Return the (X, Y) coordinate for the center point of the cell that contains the specified text.  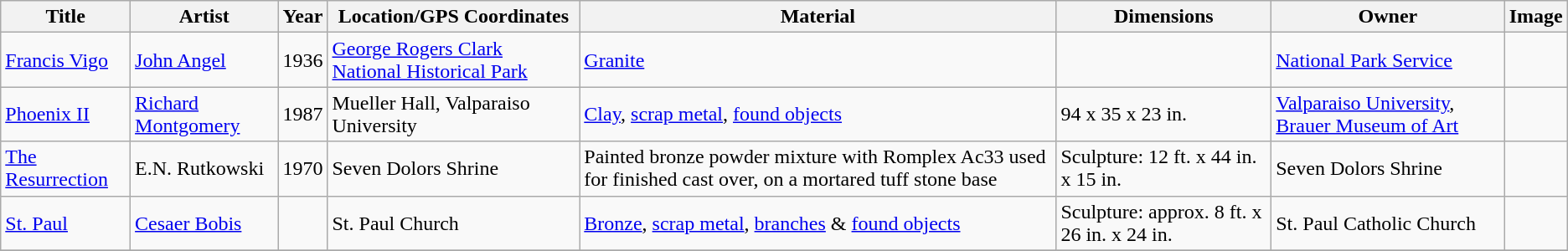
Location/GPS Coordinates (454, 17)
Richard Montgomery (204, 114)
George Rogers Clark National Historical Park (454, 60)
St. Paul (65, 223)
Dimensions (1164, 17)
Phoenix II (65, 114)
94 x 35 x 23 in. (1164, 114)
Image (1536, 17)
1987 (303, 114)
1970 (303, 169)
Mueller Hall, Valparaiso University (454, 114)
Title (65, 17)
Cesaer Bobis (204, 223)
Year (303, 17)
1936 (303, 60)
Owner (1388, 17)
St. Paul Church (454, 223)
Valparaiso University, Brauer Museum of Art (1388, 114)
E.N. Rutkowski (204, 169)
St. Paul Catholic Church (1388, 223)
Francis Vigo (65, 60)
Bronze, scrap metal, branches & found objects (818, 223)
The Resurrection (65, 169)
John Angel (204, 60)
Clay, scrap metal, found objects (818, 114)
Sculpture: 12 ft. x 44 in. x 15 in. (1164, 169)
Sculpture: approx. 8 ft. x 26 in. x 24 in. (1164, 223)
Granite (818, 60)
National Park Service (1388, 60)
Material (818, 17)
Artist (204, 17)
Painted bronze powder mixture with Romplex Ac33 used for finished cast over, on a mortared tuff stone base (818, 169)
